Capture the cell that displays the provided text and extract its [X, Y] central coordinate. 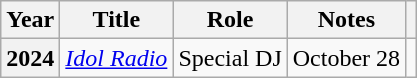
Role [230, 20]
October 28 [346, 58]
Title [116, 20]
2024 [30, 58]
Idol Radio [116, 58]
Year [30, 20]
Special DJ [230, 58]
Notes [346, 20]
